Locate the cell with the specified text and output its (X, Y) center coordinate. 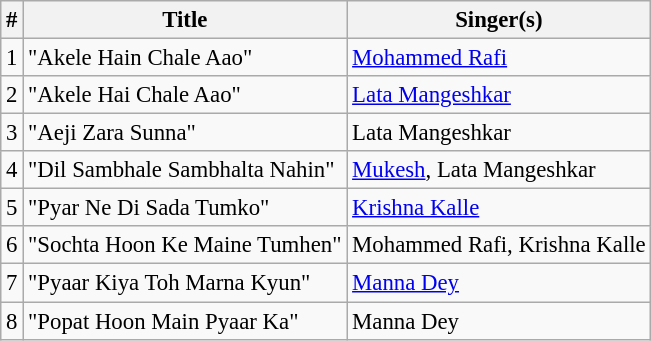
"Popat Hoon Main Pyaar Ka" (185, 321)
Mukesh, Lata Mangeshkar (499, 170)
Singer(s) (499, 20)
Mohammed Rafi, Krishna Kalle (499, 245)
6 (12, 245)
Title (185, 20)
2 (12, 95)
7 (12, 283)
5 (12, 208)
"Sochta Hoon Ke Maine Tumhen" (185, 245)
"Akele Hain Chale Aao" (185, 58)
"Dil Sambhale Sambhalta Nahin" (185, 170)
"Pyaar Kiya Toh Marna Kyun" (185, 283)
# (12, 20)
Mohammed Rafi (499, 58)
"Akele Hai Chale Aao" (185, 95)
8 (12, 321)
Krishna Kalle (499, 208)
4 (12, 170)
1 (12, 58)
"Aeji Zara Sunna" (185, 133)
"Pyar Ne Di Sada Tumko" (185, 208)
3 (12, 133)
